Find where the given text appears and provide that cell's center as (X, Y) coordinate. 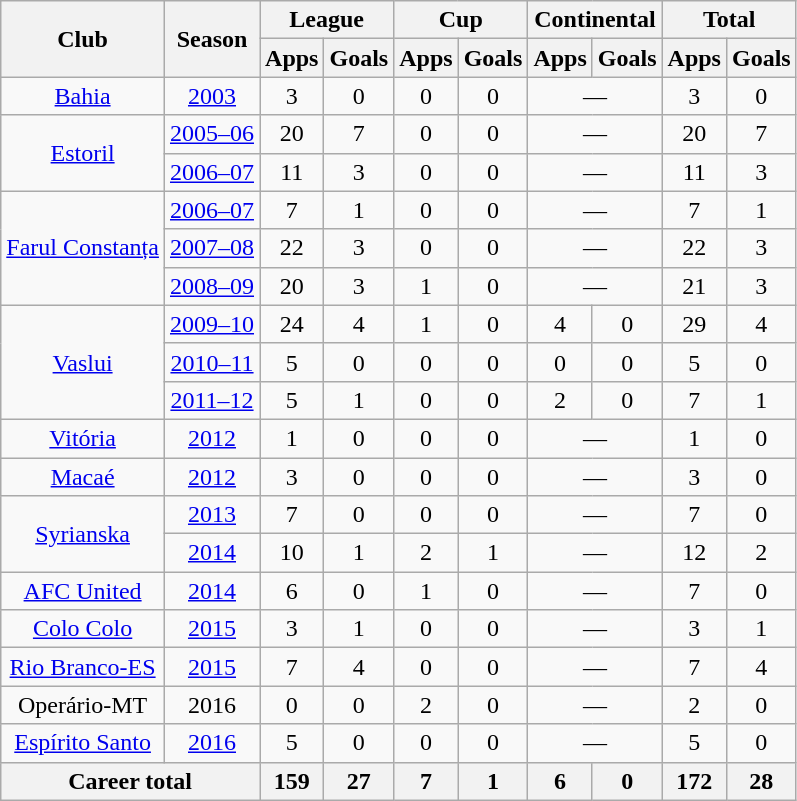
2011–12 (212, 400)
Espírito Santo (83, 743)
2003 (212, 96)
Syrianska (83, 534)
2009–10 (212, 324)
10 (292, 553)
28 (761, 781)
2005–06 (212, 134)
2008–09 (212, 286)
Cup (461, 20)
Estoril (83, 153)
Operário-MT (83, 705)
2007–08 (212, 248)
Season (212, 39)
Rio Branco-ES (83, 667)
24 (292, 324)
Colo Colo (83, 629)
172 (694, 781)
League (327, 20)
AFC United (83, 591)
159 (292, 781)
Farul Constanța (83, 248)
Total (729, 20)
Bahia (83, 96)
Vaslui (83, 362)
Continental (595, 20)
Career total (130, 781)
27 (359, 781)
Vitória (83, 438)
2010–11 (212, 362)
2013 (212, 515)
Macaé (83, 477)
21 (694, 286)
12 (694, 553)
29 (694, 324)
Club (83, 39)
